Detect which cell encompasses the target text, then output its [X, Y] center coordinate. 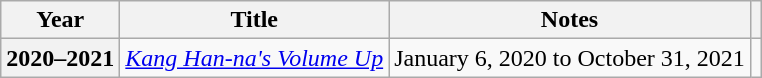
2020–2021 [60, 58]
Year [60, 20]
Notes [570, 20]
Kang Han-na's Volume Up [254, 58]
Title [254, 20]
January 6, 2020 to October 31, 2021 [570, 58]
